Scan for the cell matching the given text and deliver its (X, Y) coordinate at center. 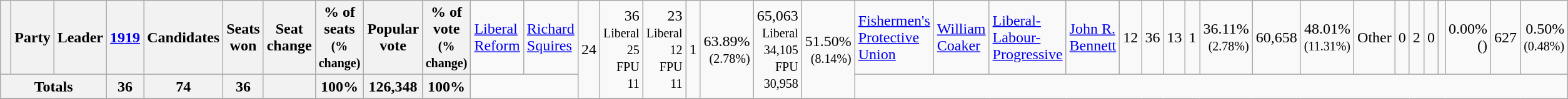
36Liberal 25FPU 11 (621, 50)
% of vote(% change) (446, 37)
2 (1417, 37)
Liberal-Labour-Progressive (1028, 37)
John R. Bennett (1093, 37)
Seats won (243, 37)
Fishermen's Protective Union (894, 37)
12 (1130, 37)
Seat change (289, 37)
627 (1505, 37)
Leader (80, 37)
Party (33, 37)
1919 (125, 37)
51.50%(8.14%) (828, 50)
63.89%(2.78%) (726, 50)
% of seats(% change) (339, 37)
Totals (54, 87)
Candidates (184, 37)
126,348 (393, 87)
23Liberal 12FPU 11 (664, 50)
Liberal Reform (497, 37)
24 (589, 50)
13 (1174, 37)
Popular vote (393, 37)
Other (1375, 37)
William Coaker (962, 37)
36.11%(2.78%) (1226, 37)
Richard Squires (550, 37)
0.50%(0.48%) (1544, 37)
74 (184, 87)
48.01%(11.31%) (1327, 37)
0.00%() (1468, 37)
60,658 (1277, 37)
65,063Liberal 34,105FPU 30,958 (778, 50)
